Extract the [x, y] coordinate from the center of the cell holding the provided text.  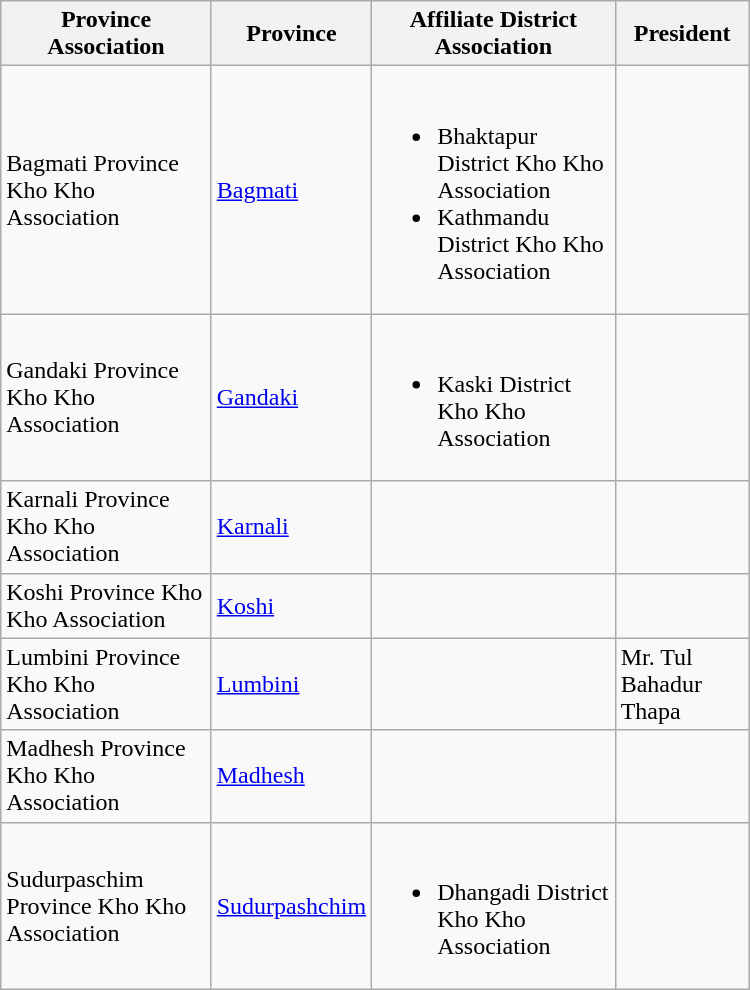
Lumbini [291, 684]
Madhesh Province Kho Kho Association [106, 776]
Bagmati [291, 190]
Sudurpaschim Province Kho Kho Association [106, 906]
Gandaki Province Kho Kho Association [106, 398]
Province Association [106, 34]
Bagmati Province Kho Kho Association [106, 190]
Karnali [291, 527]
Koshi [291, 606]
Dhangadi District Kho Kho Association [494, 906]
Lumbini Province Kho Kho Association [106, 684]
Madhesh [291, 776]
Mr. Tul Bahadur Thapa [682, 684]
President [682, 34]
Koshi Province Kho Kho Association [106, 606]
Province [291, 34]
Karnali Province Kho Kho Association [106, 527]
Affiliate District Association [494, 34]
Sudurpashchim [291, 906]
Kaski District Kho Kho Association [494, 398]
Gandaki [291, 398]
Bhaktapur District Kho Kho AssociationKathmandu District Kho Kho Association [494, 190]
